Pinpoint the cell where the given text exists, returning its [X, Y] midpoint coordinate. 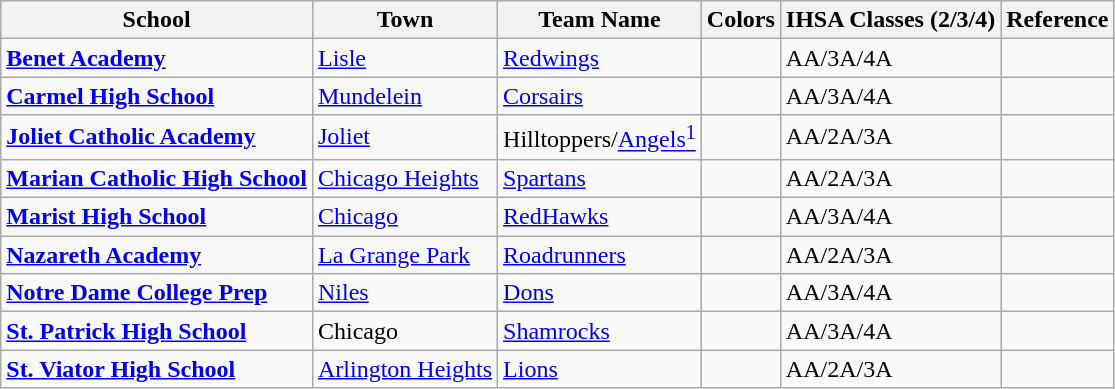
Lions [600, 369]
Mundelein [404, 96]
Shamrocks [600, 331]
Corsairs [600, 96]
Redwings [600, 58]
Marian Catholic High School [157, 178]
IHSA Classes (2/3/4) [890, 20]
Carmel High School [157, 96]
St. Patrick High School [157, 331]
La Grange Park [404, 255]
Benet Academy [157, 58]
Reference [1058, 20]
RedHawks [600, 217]
Arlington Heights [404, 369]
Nazareth Academy [157, 255]
Spartans [600, 178]
Lisle [404, 58]
Joliet [404, 138]
Colors [740, 20]
Roadrunners [600, 255]
Town [404, 20]
Marist High School [157, 217]
Chicago Heights [404, 178]
School [157, 20]
Hilltoppers/Angels1 [600, 138]
St. Viator High School [157, 369]
Notre Dame College Prep [157, 293]
Joliet Catholic Academy [157, 138]
Niles [404, 293]
Team Name [600, 20]
Dons [600, 293]
